Return (X, Y) of the center of cell containing provided text 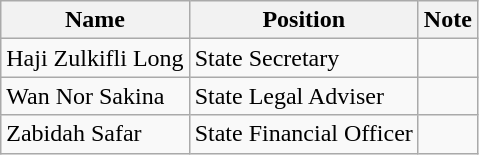
Haji Zulkifli Long (95, 58)
State Legal Adviser (304, 96)
State Financial Officer (304, 134)
Wan Nor Sakina (95, 96)
Zabidah Safar (95, 134)
Name (95, 20)
Position (304, 20)
Note (448, 20)
State Secretary (304, 58)
